Detect which cell encompasses the target text, then output its [x, y] center coordinate. 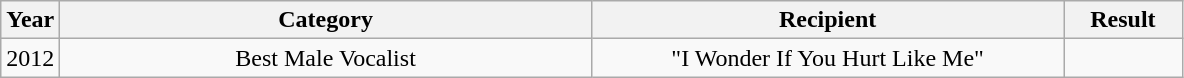
2012 [30, 58]
Year [30, 20]
"I Wonder If You Hurt Like Me" [827, 58]
Category [326, 20]
Best Male Vocalist [326, 58]
Recipient [827, 20]
Result [1123, 20]
